Determine the [X, Y] coordinate at the center of the cell enclosing the given text.  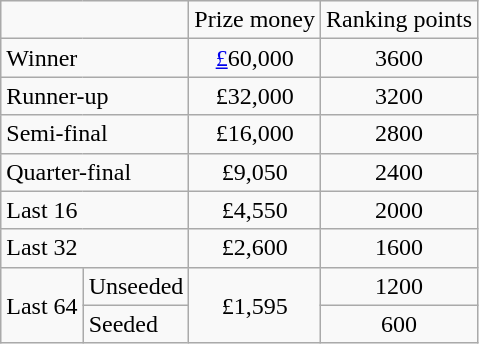
Last 64 [42, 305]
2000 [400, 210]
£16,000 [255, 134]
£9,050 [255, 172]
Prize money [255, 20]
Runner-up [95, 96]
600 [400, 324]
Seeded [136, 324]
Winner [95, 58]
Last 16 [95, 210]
Semi-final [95, 134]
£32,000 [255, 96]
Quarter-final [95, 172]
2400 [400, 172]
£4,550 [255, 210]
3600 [400, 58]
£2,600 [255, 248]
Last 32 [95, 248]
3200 [400, 96]
Ranking points [400, 20]
1200 [400, 286]
Unseeded [136, 286]
1600 [400, 248]
£1,595 [255, 305]
2800 [400, 134]
£60,000 [255, 58]
